Identify which cell holds the provided text, then report its [x, y] central coordinate. 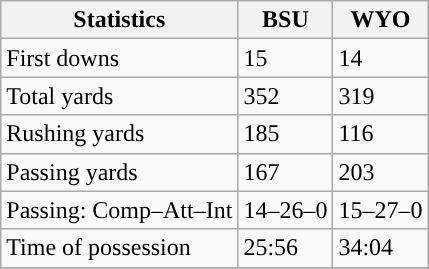
167 [286, 172]
15 [286, 58]
34:04 [380, 248]
15–27–0 [380, 210]
14 [380, 58]
Time of possession [120, 248]
352 [286, 96]
14–26–0 [286, 210]
BSU [286, 20]
Total yards [120, 96]
116 [380, 134]
185 [286, 134]
319 [380, 96]
WYO [380, 20]
Passing: Comp–Att–Int [120, 210]
Passing yards [120, 172]
Rushing yards [120, 134]
First downs [120, 58]
25:56 [286, 248]
203 [380, 172]
Statistics [120, 20]
